For the text-containing cell, return its midpoint in [X, Y] coordinate format. 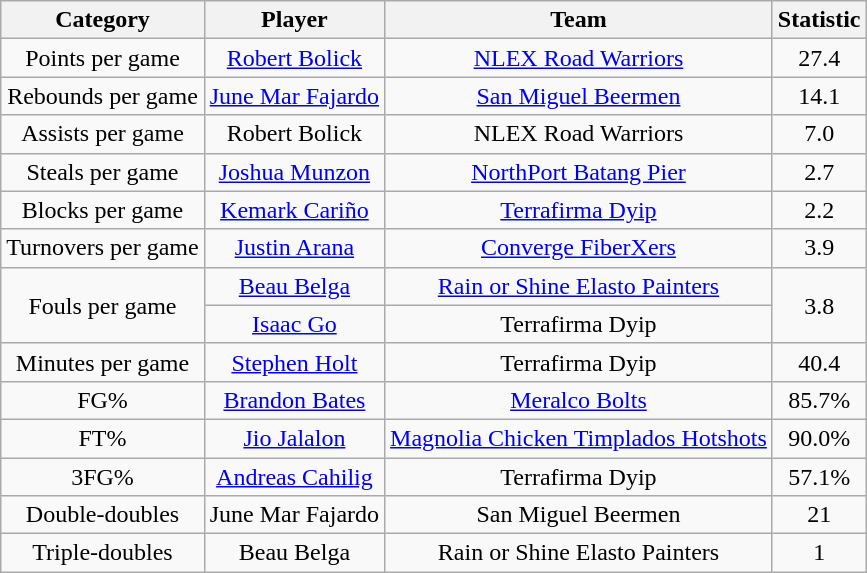
3.8 [819, 305]
Points per game [102, 58]
Assists per game [102, 134]
Isaac Go [294, 324]
Player [294, 20]
3.9 [819, 248]
21 [819, 515]
FG% [102, 400]
Double-doubles [102, 515]
FT% [102, 438]
90.0% [819, 438]
7.0 [819, 134]
2.2 [819, 210]
Rebounds per game [102, 96]
Statistic [819, 20]
Stephen Holt [294, 362]
2.7 [819, 172]
Joshua Munzon [294, 172]
85.7% [819, 400]
Minutes per game [102, 362]
3FG% [102, 477]
Andreas Cahilig [294, 477]
Converge FiberXers [579, 248]
Justin Arana [294, 248]
Kemark Cariño [294, 210]
Steals per game [102, 172]
Team [579, 20]
27.4 [819, 58]
Blocks per game [102, 210]
Turnovers per game [102, 248]
1 [819, 553]
40.4 [819, 362]
57.1% [819, 477]
Meralco Bolts [579, 400]
Magnolia Chicken Timplados Hotshots [579, 438]
Jio Jalalon [294, 438]
Triple-doubles [102, 553]
NorthPort Batang Pier [579, 172]
Fouls per game [102, 305]
Brandon Bates [294, 400]
14.1 [819, 96]
Category [102, 20]
